Return (X, Y) of the center of cell containing provided text 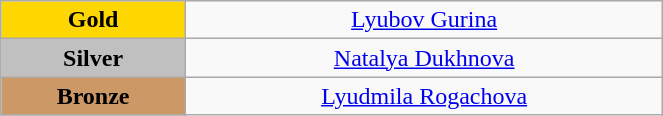
Natalya Dukhnova (424, 58)
Bronze (94, 96)
Lyudmila Rogachova (424, 96)
Silver (94, 58)
Gold (94, 20)
Lyubov Gurina (424, 20)
